Capture the cell that displays the provided text and extract its [X, Y] central coordinate. 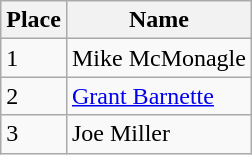
1 [34, 58]
Grant Barnette [158, 96]
Joe Miller [158, 134]
Mike McMonagle [158, 58]
3 [34, 134]
Place [34, 20]
Name [158, 20]
2 [34, 96]
